Output the [X, Y] coordinate of the center of the cell containing the given text.  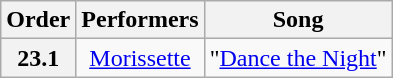
23.1 [38, 58]
Performers [140, 20]
Order [38, 20]
Morissette [140, 58]
Song [298, 20]
"Dance the Night" [298, 58]
